Scan for the cell matching the given text and deliver its (x, y) coordinate at center. 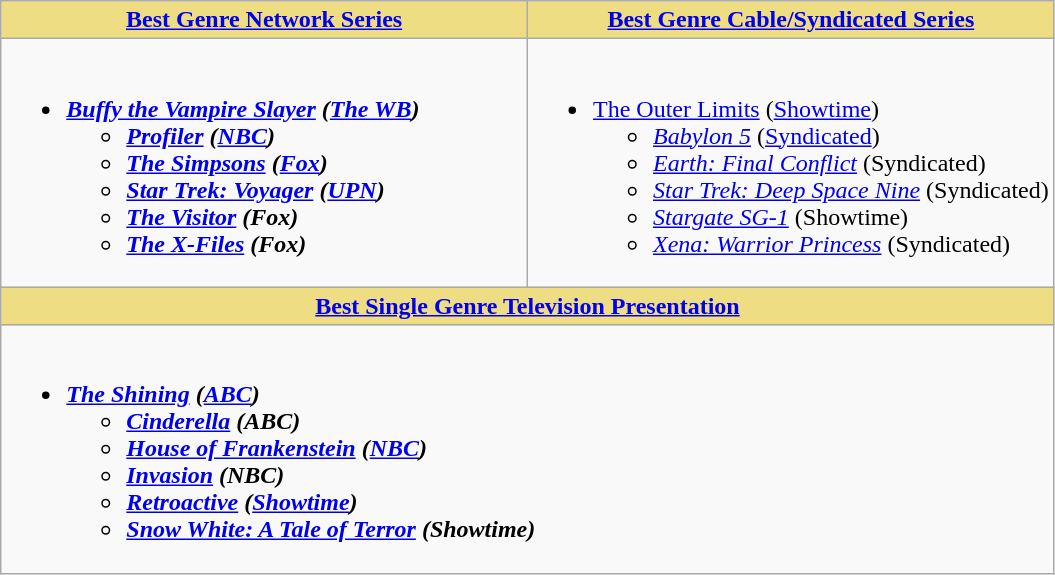
The Shining (ABC)Cinderella (ABC)House of Frankenstein (NBC)Invasion (NBC)Retroactive (Showtime)Snow White: A Tale of Terror (Showtime) (528, 449)
Best Genre Cable/Syndicated Series (790, 20)
Best Single Genre Television Presentation (528, 306)
Buffy the Vampire Slayer (The WB)Profiler (NBC)The Simpsons (Fox)Star Trek: Voyager (UPN)The Visitor (Fox)The X-Files (Fox) (264, 163)
Best Genre Network Series (264, 20)
